Locate the cell with the specified text and output its [x, y] center coordinate. 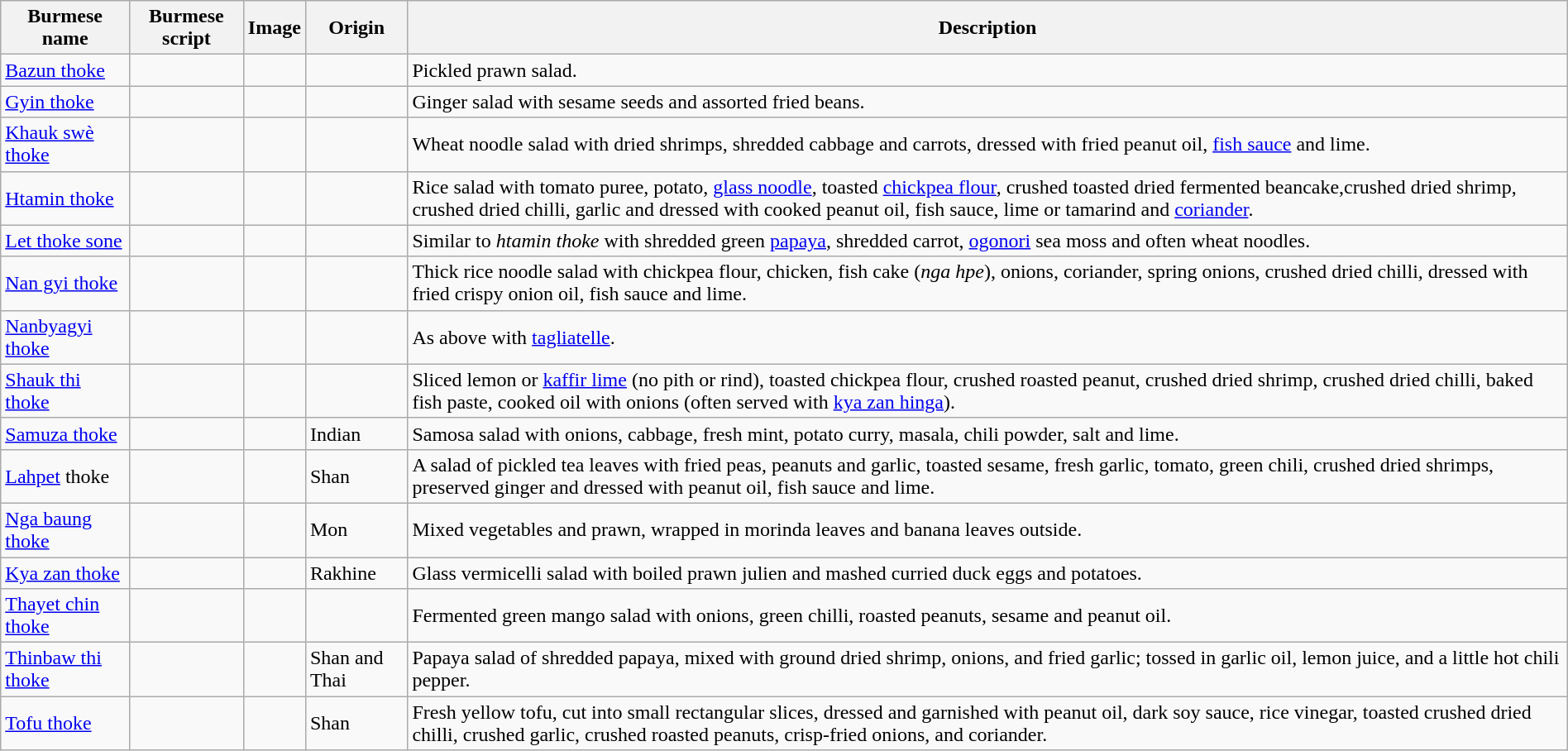
Bazun thoke [65, 70]
Fermented green mango salad with onions, green chilli, roasted peanuts, sesame and peanut oil. [987, 615]
Image [275, 28]
Indian [356, 433]
Similar to htamin thoke with shredded green papaya, shredded carrot, ogonori sea moss and often wheat noodles. [987, 241]
Kya zan thoke [65, 573]
Wheat noodle salad with dried shrimps, shredded cabbage and carrots, dressed with fried peanut oil, fish sauce and lime. [987, 144]
Tofu thoke [65, 723]
Nanbyagyi thoke [65, 337]
Description [987, 28]
Thayet chin thoke [65, 615]
Mon [356, 529]
Ginger salad with sesame seeds and assorted fried beans. [987, 102]
Lahpet thoke [65, 476]
Khauk swè thoke [65, 144]
Rakhine [356, 573]
Gyin thoke [65, 102]
Shauk thi thoke [65, 390]
Samuza thoke [65, 433]
Let thoke sone [65, 241]
Htamin thoke [65, 199]
Mixed vegetables and prawn, wrapped in morinda leaves and banana leaves outside. [987, 529]
Pickled prawn salad. [987, 70]
Burmese script [187, 28]
Samosa salad with onions, cabbage, fresh mint, potato curry, masala, chili powder, salt and lime. [987, 433]
Thinbaw thi thoke [65, 670]
Burmese name [65, 28]
Nga baung thoke [65, 529]
As above with tagliatelle. [987, 337]
Glass vermicelli salad with boiled prawn julien and mashed curried duck eggs and potatoes. [987, 573]
Origin [356, 28]
Nan gyi thoke [65, 283]
Shan and Thai [356, 670]
